Scan for the cell matching the given text and deliver its (X, Y) coordinate at center. 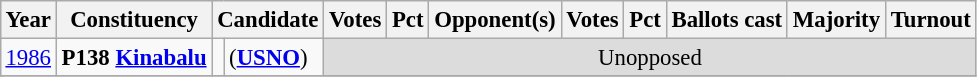
1986 (28, 57)
Turnout (930, 20)
Constituency (134, 20)
Opponent(s) (495, 20)
P138 Kinabalu (134, 57)
Year (28, 20)
Ballots cast (726, 20)
Majority (836, 20)
(USNO) (274, 57)
Candidate (268, 20)
Unopposed (650, 57)
